Pinpoint the cell where the given text exists, returning its [X, Y] midpoint coordinate. 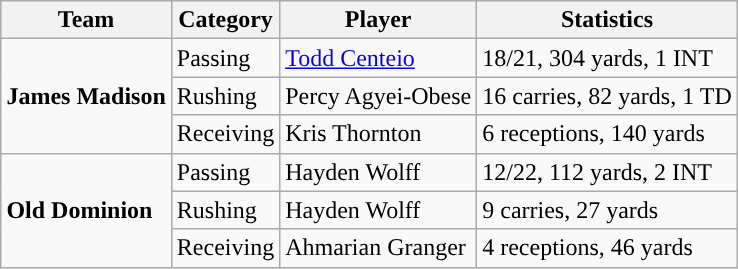
James Madison [86, 96]
Ahmarian Granger [378, 248]
18/21, 304 yards, 1 INT [608, 58]
9 carries, 27 yards [608, 210]
Category [225, 20]
Kris Thornton [378, 134]
Todd Centeio [378, 58]
Percy Agyei-Obese [378, 96]
Old Dominion [86, 210]
Team [86, 20]
Player [378, 20]
Statistics [608, 20]
6 receptions, 140 yards [608, 134]
16 carries, 82 yards, 1 TD [608, 96]
4 receptions, 46 yards [608, 248]
12/22, 112 yards, 2 INT [608, 172]
